Locate the cell with the specified text and output its [x, y] center coordinate. 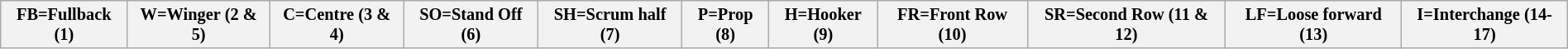
SO=Stand Off (6) [471, 24]
SH=Scrum half (7) [610, 24]
SR=Second Row (11 & 12) [1126, 24]
P=Prop (8) [726, 24]
FB=Fullback (1) [65, 24]
LF=Loose forward (13) [1313, 24]
C=Centre (3 & 4) [337, 24]
I=Interchange (14-17) [1484, 24]
W=Winger (2 & 5) [198, 24]
H=Hooker (9) [824, 24]
FR=Front Row (10) [953, 24]
